Locate the cell with the specified text and output its [X, Y] center coordinate. 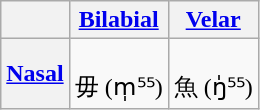
魚 (ŋ̍⁵⁵) [213, 74]
Bilabial [118, 20]
毋 (m̩⁵⁵) [118, 74]
Velar [213, 20]
Nasal [35, 74]
